Return [X, Y] of the center of cell containing provided text 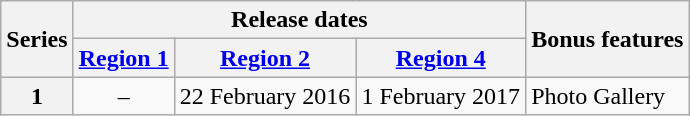
Region 2 [265, 58]
1 February 2017 [441, 96]
22 February 2016 [265, 96]
Series [37, 39]
1 [37, 96]
Release dates [299, 20]
– [124, 96]
Region 4 [441, 58]
Bonus features [608, 39]
Photo Gallery [608, 96]
Region 1 [124, 58]
